Return [X, Y] of the center of cell containing provided text 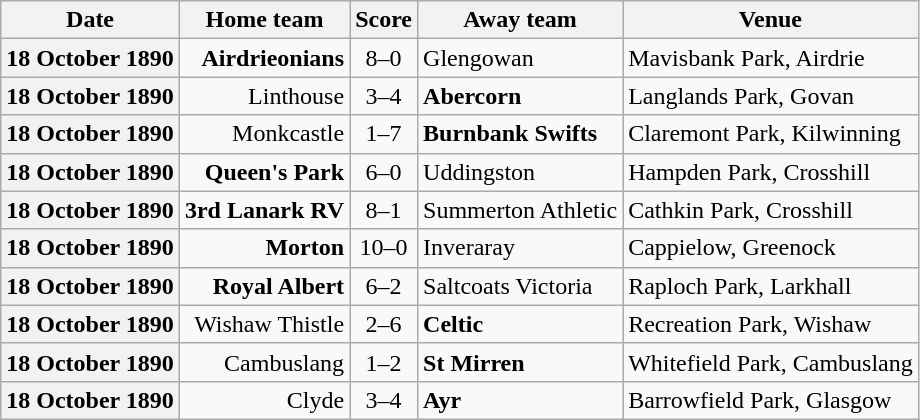
Raploch Park, Larkhall [771, 286]
Home team [264, 20]
2–6 [384, 324]
Date [90, 20]
Celtic [520, 324]
Recreation Park, Wishaw [771, 324]
Airdrieonians [264, 58]
8–1 [384, 210]
Whitefield Park, Cambuslang [771, 362]
1–7 [384, 134]
St Mirren [520, 362]
Linthouse [264, 96]
Queen's Park [264, 172]
3rd Lanark RV [264, 210]
6–0 [384, 172]
Saltcoats Victoria [520, 286]
10–0 [384, 248]
Away team [520, 20]
Mavisbank Park, Airdrie [771, 58]
Wishaw Thistle [264, 324]
Royal Albert [264, 286]
Morton [264, 248]
1–2 [384, 362]
Venue [771, 20]
Claremont Park, Kilwinning [771, 134]
Langlands Park, Govan [771, 96]
Score [384, 20]
Monkcastle [264, 134]
Glengowan [520, 58]
Cathkin Park, Crosshill [771, 210]
6–2 [384, 286]
Cambuslang [264, 362]
8–0 [384, 58]
Hampden Park, Crosshill [771, 172]
Burnbank Swifts [520, 134]
Abercorn [520, 96]
Cappielow, Greenock [771, 248]
Inveraray [520, 248]
Summerton Athletic [520, 210]
Barrowfield Park, Glasgow [771, 400]
Clyde [264, 400]
Ayr [520, 400]
Uddingston [520, 172]
